From the cell containing the given text, extract its center point as [X, Y] coordinate. 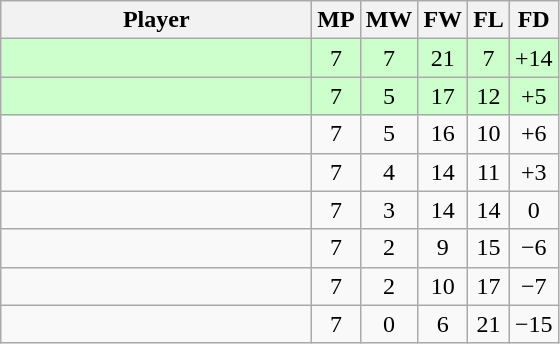
+6 [534, 134]
9 [443, 248]
FW [443, 20]
16 [443, 134]
+14 [534, 58]
FL [489, 20]
4 [389, 172]
MW [389, 20]
12 [489, 96]
−7 [534, 286]
3 [389, 210]
−6 [534, 248]
6 [443, 324]
FD [534, 20]
Player [156, 20]
15 [489, 248]
−15 [534, 324]
+3 [534, 172]
MP [336, 20]
+5 [534, 96]
11 [489, 172]
